Provide the [X, Y] coordinate of the cell's center where the given text is located.  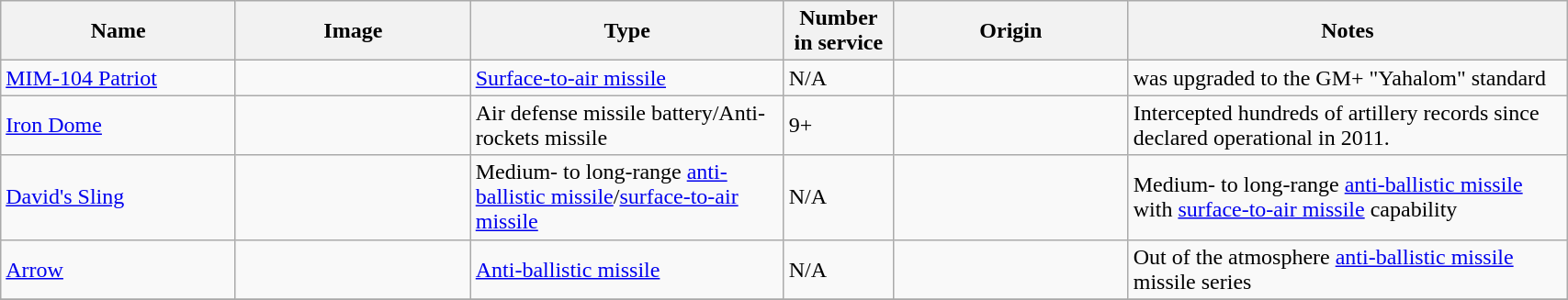
Medium- to long-range anti-ballistic missile/surface-to-air missile [626, 197]
Name [118, 31]
Notes [1347, 31]
Origin [1010, 31]
Arrow [118, 270]
9+ [838, 125]
MIM-104 Patriot [118, 78]
Number in service [838, 31]
Iron Dome [118, 125]
Air defense missile battery/Anti-rockets missile [626, 125]
Type [626, 31]
Image [353, 31]
David's Sling [118, 197]
Anti-ballistic missile [626, 270]
Surface-to-air missile [626, 78]
Medium- to long-range anti-ballistic missile with surface-to-air missile capability [1347, 197]
was upgraded to the GM+ "Yahalom" standard [1347, 78]
Out of the atmosphere anti-ballistic missile missile series [1347, 270]
Intercepted hundreds of artillery records since declared operational in 2011. [1347, 125]
